Find where the given text appears and provide that cell's center as [x, y] coordinate. 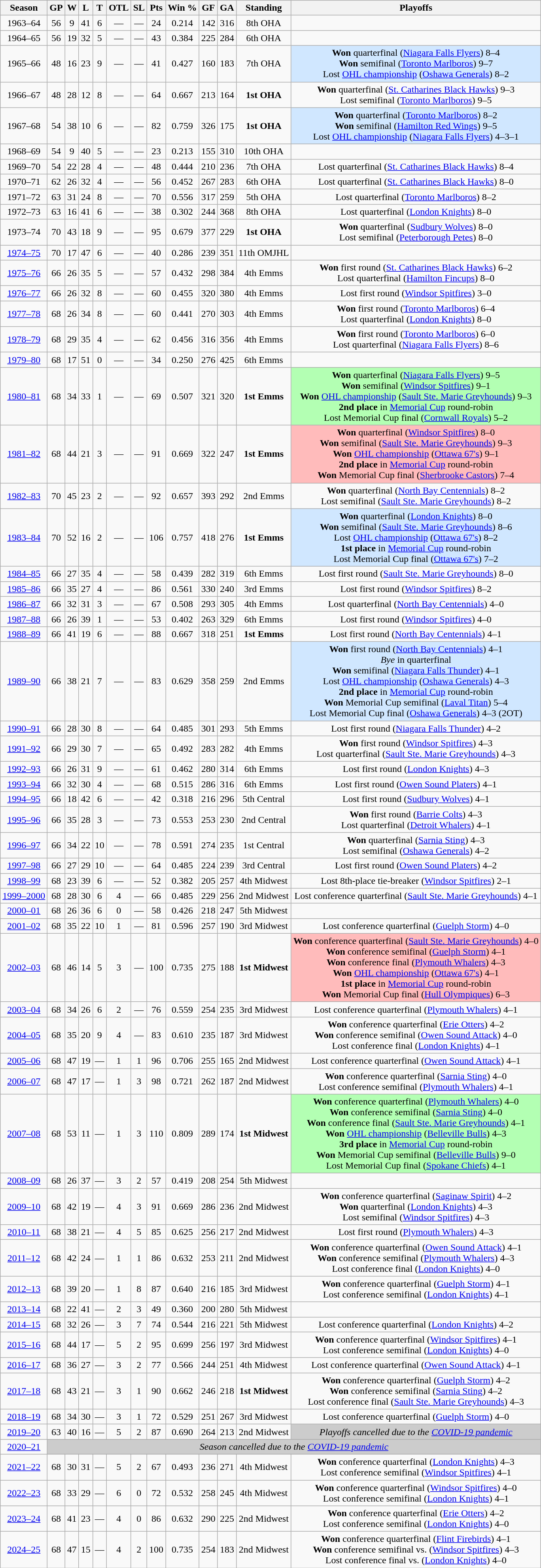
0.529 [183, 1417]
0.544 [183, 1324]
1987–88 [24, 619]
Won first round (Windsor Spitfires) 4–3Lost quarterfinal (Sault Ste. Marie Greyhounds) 4–3 [416, 749]
2000–01 [24, 911]
1982–83 [24, 496]
263 [208, 619]
1973–74 [24, 232]
46 [72, 967]
Won quarterfinal (Sudbury Wolves) 8–0Lost semifinal (Peterborough Petes) 8–0 [416, 232]
0.456 [183, 339]
1972–73 [24, 212]
Lost first round (London Knights) 4–3 [416, 769]
1993–94 [24, 784]
W [72, 8]
224 [208, 866]
10th OHA [263, 151]
0.360 [183, 1309]
0.462 [183, 769]
1995–96 [24, 819]
356 [227, 339]
290 [208, 1519]
2009–10 [24, 1207]
Lost first round (North Bay Centennials) 4–1 [416, 634]
284 [227, 38]
274 [208, 845]
240 [227, 589]
Won quarterfinal (Sarnia Sting) 4–3Lost semifinal (Oshawa Generals) 4–2 [416, 845]
Won conference quarterfinal (Owen Sound Attack) 4–1Won conference semifinal (Plymouth Whalers) 4–3Lost conference final (London Knights) 4–0 [416, 1258]
0.640 [183, 1289]
425 [227, 360]
0.629 [183, 681]
14 [85, 967]
1997–98 [24, 866]
0.318 [183, 799]
310 [227, 151]
GA [227, 8]
Won first round (St. Catharines Black Hawks) 6–2Lost quarterfinal (Hamilton Fincups) 8–0 [416, 273]
0.444 [183, 166]
0.625 [183, 1232]
Lost quarterfinal (London Knights) 8–0 [416, 212]
49 [157, 1309]
1998–99 [24, 881]
11th OMJHL [263, 253]
90 [157, 1391]
Won conference quarterfinal (Saginaw Spirit) 4–2 Won quarterfinal (London Knights) 4–3Lost semifinal (Windsor Spitfires) 4–3 [416, 1207]
88 [157, 634]
51 [85, 360]
303 [227, 314]
1965–66 [24, 64]
1992–93 [24, 769]
Playoffs [416, 8]
1967–68 [24, 126]
Won conference quarterfinal (Erie Otters) 4–2Won conference semifinal (Owen Sound Attack) 4–0Lost conference final (London Knights) 4–1 [416, 1035]
Lost first round (Owen Sound Platers) 4–1 [416, 784]
Lost first round (Owen Sound Platers) 4–2 [416, 866]
0.508 [183, 604]
1st Central [263, 845]
0.690 [183, 1432]
0.439 [183, 574]
0.721 [183, 1081]
45 [72, 496]
1969–70 [24, 166]
258 [208, 1492]
377 [208, 232]
12 [85, 95]
61 [157, 769]
69 [157, 396]
326 [208, 126]
0.699 [183, 1345]
2015–16 [24, 1345]
155 [208, 151]
Win % [183, 8]
418 [208, 537]
0.809 [183, 1134]
330 [208, 589]
1968–69 [24, 151]
1978–79 [24, 339]
368 [227, 212]
Lost quarterfinal (St. Catharines Black Hawks) 8–4 [416, 166]
2002–03 [24, 967]
96 [157, 1061]
1990–91 [24, 728]
160 [208, 64]
0.657 [183, 496]
211 [227, 1258]
0.302 [183, 212]
270 [208, 314]
1988–89 [24, 634]
0.757 [183, 537]
2017–18 [24, 1391]
210 [208, 166]
301 [208, 728]
3rd Central [263, 866]
5th Emms [263, 728]
230 [227, 819]
3rd Emms [263, 589]
0.402 [183, 619]
Won quarterfinal (Toronto Marlboros) 8–2Won semifinal (Hamilton Red Wings) 9–5Lost OHL championship (Niagara Falls Flyers) 4–3–1 [416, 126]
78 [157, 845]
98 [157, 1081]
174 [227, 1134]
1964–65 [24, 38]
0.662 [183, 1391]
L [85, 8]
1979–80 [24, 360]
5th Central [263, 799]
1985–86 [24, 589]
0.214 [183, 23]
GP [56, 8]
Lost first round (Sudbury Wolves) 4–1 [416, 799]
221 [227, 1324]
1999–2000 [24, 896]
0.452 [183, 182]
0.759 [183, 126]
Won quarterfinal (Niagara Falls Flyers) 8–4Won semifinal (Toronto Marlboros) 9–7Lost OHL championship (Oshawa Generals) 8–2 [416, 64]
217 [227, 1232]
0.426 [183, 911]
0.532 [183, 1492]
358 [208, 681]
200 [208, 1309]
292 [227, 496]
2013–14 [24, 1309]
85 [157, 1232]
262 [208, 1081]
0.427 [183, 64]
Lost first round (Plymouth Whalers) 4–3 [416, 1232]
289 [208, 1134]
197 [227, 1345]
1976–77 [24, 293]
Won conference quarterfinal (Flint Firebirds) 4–1 Won conference semifinal vs. (Windsor Spitfires) 4–3 Lost conference final vs. (London Knights) 4–0 [416, 1550]
15 [85, 1550]
142 [208, 23]
106 [157, 537]
Lost conference quarterfinal (Plymouth Whalers) 4–1 [416, 1009]
1980–81 [24, 396]
1981–82 [24, 454]
351 [227, 253]
319 [227, 574]
Playoffs cancelled due to the COVID-19 pandemic [416, 1432]
208 [208, 1181]
Standing [263, 8]
0.384 [183, 38]
1983–84 [24, 537]
296 [227, 799]
205 [208, 881]
0.556 [183, 197]
1963–64 [24, 23]
2004–05 [24, 1035]
329 [227, 619]
185 [227, 1289]
65 [157, 749]
Won conference quarterfinal (Sarnia Sting) 4–0Lost conference semifinal (Plymouth Whalers) 4–1 [416, 1081]
175 [227, 126]
164 [227, 95]
245 [227, 1492]
Lost first round (Sault Ste. Marie Greyhounds) 8–0 [416, 574]
Won conference quarterfinal (Erie Otters) 4–2 Lost conference semifinal (London Knights) 4–0 [416, 1519]
384 [227, 273]
SL [139, 8]
188 [227, 967]
Lost conference quarterfinal (London Knights) 4–2 [416, 1324]
2003–04 [24, 1009]
2021–22 [24, 1467]
380 [227, 293]
11 [85, 1134]
Lost conference quarterfinal (Sault Ste. Marie Greyhounds) 4–1 [416, 896]
Pts [157, 8]
GF [208, 8]
1994–95 [24, 799]
T [100, 8]
2010–11 [24, 1232]
81 [157, 926]
0.561 [183, 589]
2006–07 [24, 1081]
76 [157, 1009]
1977–78 [24, 314]
0.250 [183, 360]
92 [157, 496]
Won conference quarterfinal (Guelph Storm) 4–2Won conference semifinal (Sarnia Sting) 4–2Lost conference final (Sault Ste. Marie Greyhounds) 4–3 [416, 1391]
Lost quarterfinal (Toronto Marlboros) 8–2 [416, 197]
0.679 [183, 232]
1971–72 [24, 197]
Lost first round (Niagara Falls Thunder) 4–2 [416, 728]
393 [208, 496]
77 [157, 1365]
74 [157, 1324]
5th OHA [263, 197]
0.455 [183, 293]
Won conference quarterfinal (Windsor Spitfires) 4–1Lost conference semifinal (London Knights) 4–0 [416, 1345]
0.706 [183, 1061]
0.441 [183, 314]
2020–21 [24, 1447]
0.382 [183, 881]
275 [208, 967]
0.419 [183, 1181]
Won first round (Barrie Colts) 4–3Lost quarterfinal (Detroit Whalers) 4–1 [416, 819]
0.596 [183, 926]
190 [227, 926]
0.559 [183, 1009]
0.213 [183, 151]
Lost first round (Windsor Spitfires) 3–0 [416, 293]
318 [208, 634]
Won first round (Toronto Marlboros) 6–4Lost quarterfinal (London Knights) 8–0 [416, 314]
Won first round (Toronto Marlboros) 6–0Lost quarterfinal (Niagara Falls Flyers) 8–6 [416, 339]
1984–85 [24, 574]
246 [208, 1391]
73 [157, 819]
1986–87 [24, 604]
37 [85, 1181]
2024–25 [24, 1550]
264 [208, 1432]
0.286 [183, 253]
1975–76 [24, 273]
Lost quarterfinal (St. Catharines Black Hawks) 8–0 [416, 182]
305 [227, 604]
Lost 8th-place tie-breaker (Windsor Spitfires) 2–1 [416, 881]
314 [227, 769]
2022–23 [24, 1492]
0.493 [183, 1467]
0.591 [183, 845]
1989–90 [24, 681]
2023–24 [24, 1519]
2001–02 [24, 926]
Lost quarterfinal (North Bay Centennials) 4–0 [416, 604]
2005–06 [24, 1061]
0.492 [183, 749]
0.610 [183, 1035]
2018–19 [24, 1417]
110 [157, 1134]
Won conference quarterfinal (London Knights) 4–3Lost conference semifinal (Windsor Spitfires) 4–1 [416, 1467]
2nd Central [263, 819]
Won conference quarterfinal (Guelph Storm) 4–1Lost conference semifinal (London Knights) 4–1 [416, 1289]
Lost first round (Windsor Spitfires) 8–2 [416, 589]
0.507 [183, 396]
1970–71 [24, 182]
Won quarterfinal (St. Catharines Black Hawks) 9–3Lost semifinal (Toronto Marlboros) 9–5 [416, 95]
1996–97 [24, 845]
0.515 [183, 784]
2011–12 [24, 1258]
Season cancelled due to the COVID-19 pandemic [294, 1447]
255 [208, 1061]
0.566 [183, 1365]
OTL [119, 8]
317 [208, 197]
Won conference quarterfinal (Windsor Spitfires) 4–0 Lost conference semifinal (London Knights) 4–1 [416, 1492]
0.553 [183, 819]
2014–15 [24, 1324]
Won quarterfinal (North Bay Centennials) 8–2Lost semifinal (Sault Ste. Marie Greyhounds) 8–2 [416, 496]
2007–08 [24, 1134]
82 [157, 126]
271 [227, 1467]
Lost first round (Windsor Spitfires) 4–0 [416, 619]
1966–67 [24, 95]
0.432 [183, 273]
321 [208, 396]
322 [208, 454]
2019–20 [24, 1432]
298 [208, 273]
Season [24, 8]
1974–75 [24, 253]
2012–13 [24, 1289]
1991–92 [24, 749]
2016–17 [24, 1365]
2008–09 [24, 1181]
165 [227, 1061]
